Detect which cell encompasses the target text, then output its (X, Y) center coordinate. 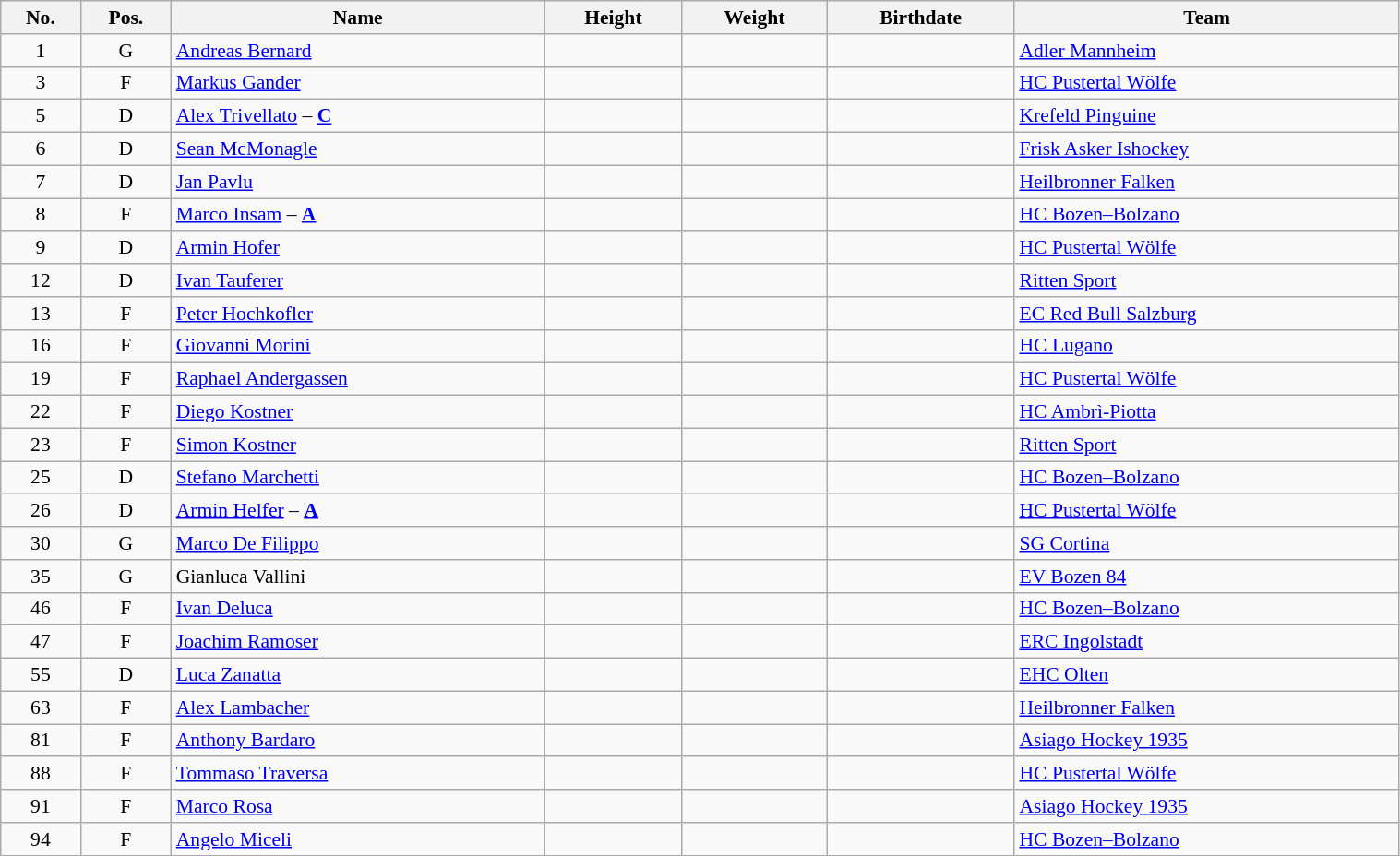
Jan Pavlu (358, 182)
Weight (755, 18)
35 (41, 577)
Armin Hofer (358, 248)
Marco De Filippo (358, 543)
Peter Hochkofler (358, 314)
Raphael Andergassen (358, 379)
Team (1207, 18)
Height (613, 18)
Sean McMonagle (358, 149)
Armin Helfer – A (358, 511)
16 (41, 346)
26 (41, 511)
Marco Insam – A (358, 215)
Name (358, 18)
88 (41, 774)
5 (41, 116)
12 (41, 280)
3 (41, 83)
Anthony Bardaro (358, 741)
91 (41, 806)
Frisk Asker Ishockey (1207, 149)
Birthdate (921, 18)
Ivan Deluca (358, 609)
8 (41, 215)
Adler Mannheim (1207, 51)
30 (41, 543)
13 (41, 314)
Luca Zanatta (358, 675)
Ivan Tauferer (358, 280)
Angelo Miceli (358, 839)
46 (41, 609)
HC Ambrì-Piotta (1207, 412)
Gianluca Vallini (358, 577)
ERC Ingolstadt (1207, 642)
EV Bozen 84 (1207, 577)
Marco Rosa (358, 806)
19 (41, 379)
81 (41, 741)
SG Cortina (1207, 543)
Krefeld Pinguine (1207, 116)
Andreas Bernard (358, 51)
25 (41, 478)
6 (41, 149)
Simon Kostner (358, 445)
Diego Kostner (358, 412)
47 (41, 642)
63 (41, 707)
Stefano Marchetti (358, 478)
9 (41, 248)
Giovanni Morini (358, 346)
No. (41, 18)
55 (41, 675)
Tommaso Traversa (358, 774)
EC Red Bull Salzburg (1207, 314)
Markus Gander (358, 83)
1 (41, 51)
Alex Trivellato – C (358, 116)
7 (41, 182)
22 (41, 412)
Alex Lambacher (358, 707)
94 (41, 839)
EHC Olten (1207, 675)
HC Lugano (1207, 346)
Joachim Ramoser (358, 642)
Pos. (126, 18)
23 (41, 445)
